Provide the (X, Y) coordinate of the cell's center where the given text is located.  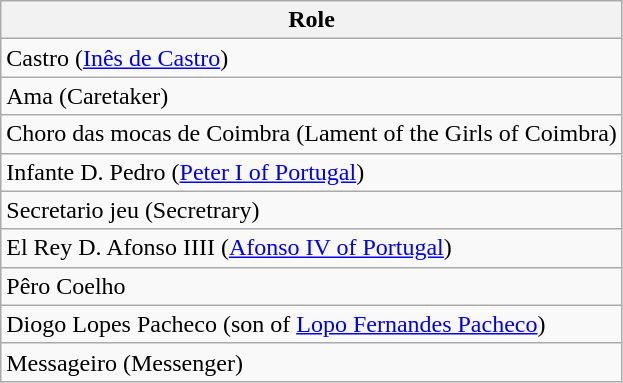
Messageiro (Messenger) (312, 362)
Ama (Caretaker) (312, 96)
Pêro Coelho (312, 286)
Choro das mocas de Coimbra (Lament of the Girls of Coimbra) (312, 134)
Castro (Inês de Castro) (312, 58)
El Rey D. Afonso IIII (Afonso IV of Portugal) (312, 248)
Role (312, 20)
Infante D. Pedro (Peter I of Portugal) (312, 172)
Secretario jeu (Secretrary) (312, 210)
Diogo Lopes Pacheco (son of Lopo Fernandes Pacheco) (312, 324)
